Output the (x, y) coordinate of the center of the cell containing the given text.  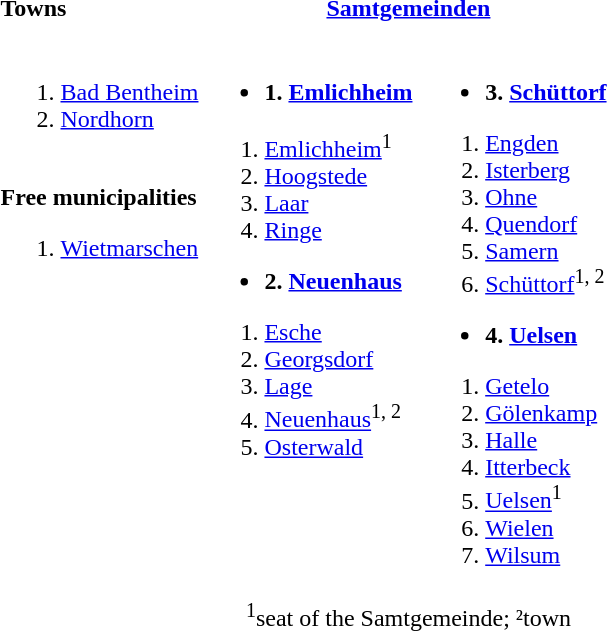
1. EmlichheimEmlichheim1HoogstedeLaarRinge2. NeuenhausEscheGeorgsdorfLageNeuenhaus1, 2Osterwald (312, 310)
